Scan for the cell matching the given text and deliver its (X, Y) coordinate at center. 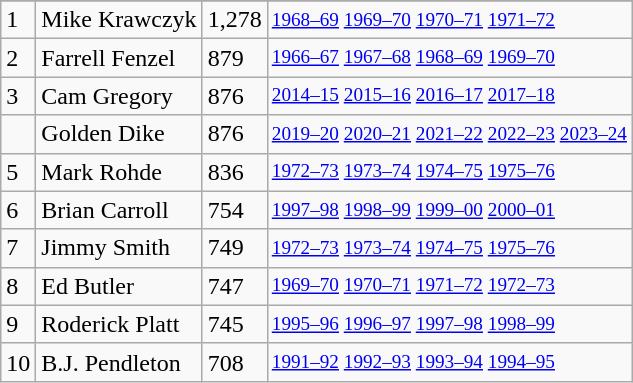
B.J. Pendleton (119, 362)
Cam Gregory (119, 96)
Mike Krawczyk (119, 20)
1966–67 1967–68 1968–69 1969–70 (449, 58)
836 (234, 172)
8 (18, 286)
1997–98 1998–99 1999–00 2000–01 (449, 210)
2014–15 2015–16 2016–17 2017–18 (449, 96)
1968–69 1969–70 1970–71 1971–72 (449, 20)
10 (18, 362)
1991–92 1992–93 1993–94 1994–95 (449, 362)
Roderick Platt (119, 324)
754 (234, 210)
1 (18, 20)
9 (18, 324)
Mark Rohde (119, 172)
2 (18, 58)
745 (234, 324)
7 (18, 248)
Ed Butler (119, 286)
Brian Carroll (119, 210)
Jimmy Smith (119, 248)
Farrell Fenzel (119, 58)
879 (234, 58)
5 (18, 172)
747 (234, 286)
2019–20 2020–21 2021–22 2022–23 2023–24 (449, 134)
1,278 (234, 20)
Golden Dike (119, 134)
3 (18, 96)
749 (234, 248)
1995–96 1996–97 1997–98 1998–99 (449, 324)
708 (234, 362)
6 (18, 210)
1969–70 1970–71 1971–72 1972–73 (449, 286)
